Locate the cell with the specified text and output its (x, y) center coordinate. 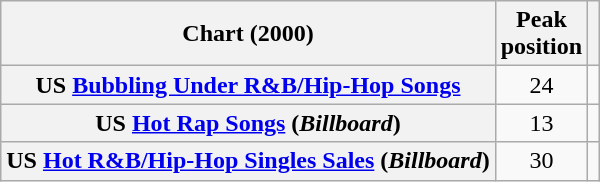
US Bubbling Under R&B/Hip-Hop Songs (248, 85)
30 (541, 161)
Peakposition (541, 34)
13 (541, 123)
US Hot Rap Songs (Billboard) (248, 123)
Chart (2000) (248, 34)
24 (541, 85)
US Hot R&B/Hip-Hop Singles Sales (Billboard) (248, 161)
